Return the [x, y] coordinate for the center point of the cell that contains the specified text.  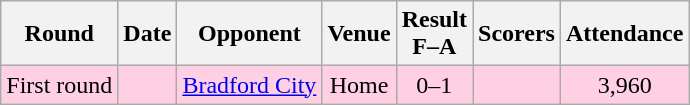
ResultF–A [434, 34]
First round [60, 85]
Bradford City [250, 85]
Attendance [624, 34]
3,960 [624, 85]
Round [60, 34]
Venue [359, 34]
Scorers [517, 34]
Home [359, 85]
Date [148, 34]
Opponent [250, 34]
0–1 [434, 85]
